Scan for the cell matching the given text and deliver its [X, Y] coordinate at center. 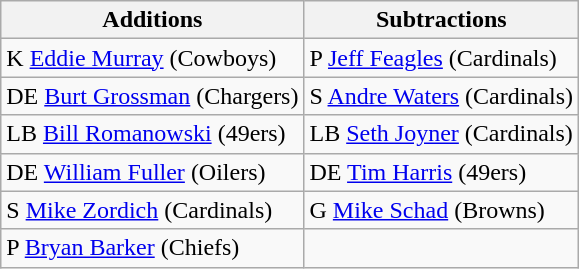
LB Seth Joyner (Cardinals) [442, 134]
DE Burt Grossman (Chargers) [152, 96]
G Mike Schad (Browns) [442, 210]
P Jeff Feagles (Cardinals) [442, 58]
P Bryan Barker (Chiefs) [152, 248]
Subtractions [442, 20]
Additions [152, 20]
DE Tim Harris (49ers) [442, 172]
LB Bill Romanowski (49ers) [152, 134]
K Eddie Murray (Cowboys) [152, 58]
S Mike Zordich (Cardinals) [152, 210]
S Andre Waters (Cardinals) [442, 96]
DE William Fuller (Oilers) [152, 172]
